Provide the (x, y) coordinate of the cell's center where the given text is located.  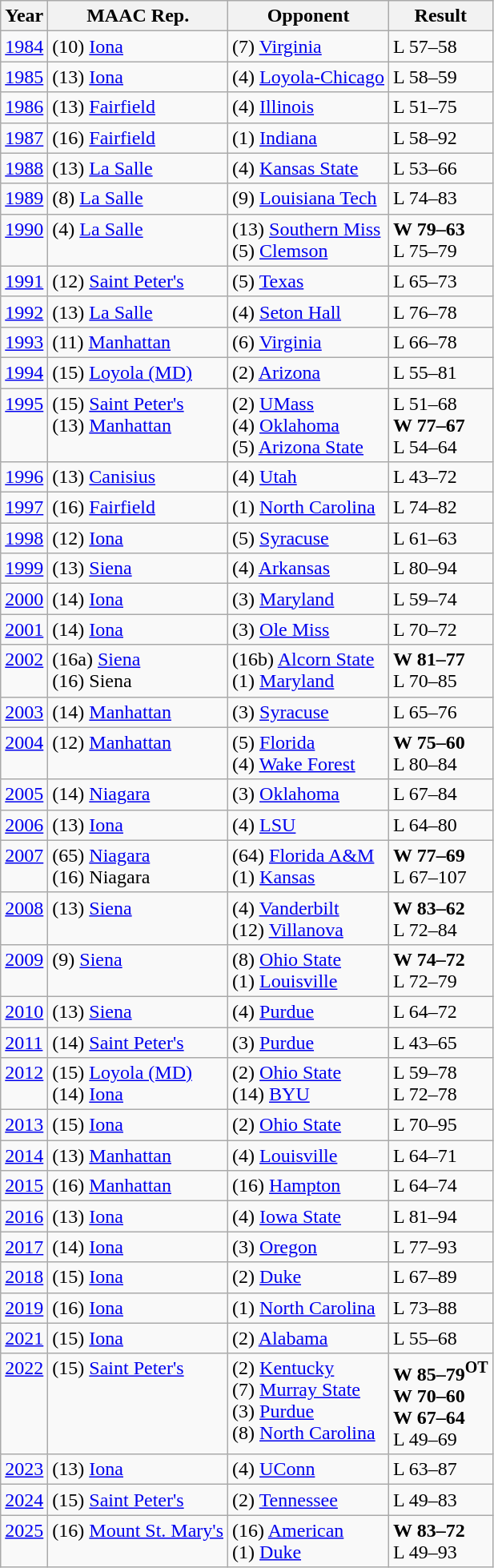
2005 (24, 794)
(12) Iona (138, 538)
(1) Indiana (309, 138)
Result (441, 16)
(15) Saint Peter's (13) Manhattan (138, 424)
L 67–89 (441, 1277)
1990 (24, 240)
2011 (24, 1042)
W 85–79OT W 70–60 W 67–64 L 49–69 (441, 1404)
W 75–60 L 80–84 (441, 753)
(64) Florida A&M (1) Kansas (309, 866)
(2) Ohio State (14) BYU (309, 1084)
1997 (24, 508)
W 83–72 L 49–93 (441, 1541)
(7) Virginia (309, 46)
(15) Loyola (MD) (14) Iona (138, 1084)
2022 (24, 1404)
(16) Manhattan (138, 1186)
1987 (24, 138)
2019 (24, 1308)
(2) Tennessee (309, 1500)
(9) Siena (138, 971)
(4) Louisville (309, 1156)
(4) LSU (309, 825)
(4) UConn (309, 1469)
L 66–78 (441, 342)
L 65–76 (441, 712)
2008 (24, 918)
Opponent (309, 16)
L 70–95 (441, 1125)
1993 (24, 342)
(16b) Alcorn State (1) Maryland (309, 671)
1986 (24, 107)
2001 (24, 629)
MAAC Rep. (138, 16)
2015 (24, 1186)
(16) American (1) Duke (309, 1541)
(14) Niagara (138, 794)
2006 (24, 825)
(2) Kentucky(7) Murray State(3) Purdue(8) North Carolina (309, 1404)
(4) Loyola-Chicago (309, 77)
(5) Florida (4) Wake Forest (309, 753)
(2) UMass (4) Oklahoma (5) Arizona State (309, 424)
L 59–74 (441, 599)
1998 (24, 538)
2018 (24, 1277)
Year (24, 16)
(9) Louisiana Tech (309, 199)
2023 (24, 1469)
1988 (24, 168)
L 70–72 (441, 629)
(4) Purdue (309, 1011)
(13) Southern Miss (5) Clemson (309, 240)
L 64–72 (441, 1011)
(13) Canisius (138, 477)
L 43–72 (441, 477)
2025 (24, 1541)
L 43–65 (441, 1042)
2016 (24, 1216)
2002 (24, 671)
L 51–75 (441, 107)
2000 (24, 599)
(2) Alabama (309, 1338)
(11) Manhattan (138, 342)
2007 (24, 866)
2021 (24, 1338)
(3) Oregon (309, 1247)
(3) Maryland (309, 599)
1984 (24, 46)
(6) Virginia (309, 342)
1992 (24, 312)
(3) Purdue (309, 1042)
(10) Iona (138, 46)
(2) Arizona (309, 372)
L 59–78 L 72–78 (441, 1084)
(3) Oklahoma (309, 794)
L 63–87 (441, 1469)
L 81–94 (441, 1216)
(4) Utah (309, 477)
(8) La Salle (138, 199)
(8) Ohio State (1) Louisville (309, 971)
W 77–69 L 67–107 (441, 866)
W 81–77 L 70–85 (441, 671)
2009 (24, 971)
1995 (24, 424)
2013 (24, 1125)
(16a) Siena (16) Siena (138, 671)
(13) Manhattan (138, 1156)
(3) Syracuse (309, 712)
1989 (24, 199)
L 57–58 (441, 46)
(4) Iowa State (309, 1216)
L 64–71 (441, 1156)
(14) Saint Peter's (138, 1042)
1996 (24, 477)
(4) Kansas State (309, 168)
(65) Niagara (16) Niagara (138, 866)
(13) Fairfield (138, 107)
L 53–66 (441, 168)
(12) Manhattan (138, 753)
(16) Mount St. Mary's (138, 1541)
(4) Illinois (309, 107)
L 77–93 (441, 1247)
L 58–92 (441, 138)
L 64–80 (441, 825)
(16) Hampton (309, 1186)
(4) Seton Hall (309, 312)
L 80–94 (441, 569)
(16) Iona (138, 1308)
W 79–63 L 75–79 (441, 240)
1985 (24, 77)
(5) Syracuse (309, 538)
L 51–68 W 77–67 L 54–64 (441, 424)
L 74–83 (441, 199)
L 49–83 (441, 1500)
W 83–62 L 72–84 (441, 918)
L 55–68 (441, 1338)
(4) Vanderbilt (12) Villanova (309, 918)
1999 (24, 569)
1991 (24, 281)
L 73–88 (441, 1308)
(4) La Salle (138, 240)
(12) Saint Peter's (138, 281)
L 64–74 (441, 1186)
L 74–82 (441, 508)
(5) Texas (309, 281)
2012 (24, 1084)
2017 (24, 1247)
(2) Duke (309, 1277)
1994 (24, 372)
(14) Manhattan (138, 712)
2003 (24, 712)
L 65–73 (441, 281)
(2) Ohio State (309, 1125)
2010 (24, 1011)
2004 (24, 753)
L 67–84 (441, 794)
(15) Loyola (MD) (138, 372)
L 55–81 (441, 372)
(3) Ole Miss (309, 629)
L 61–63 (441, 538)
L 76–78 (441, 312)
(4) Arkansas (309, 569)
L 58–59 (441, 77)
2014 (24, 1156)
2024 (24, 1500)
W 74–72 L 72–79 (441, 971)
